For the text-containing cell, return its midpoint in (X, Y) coordinate format. 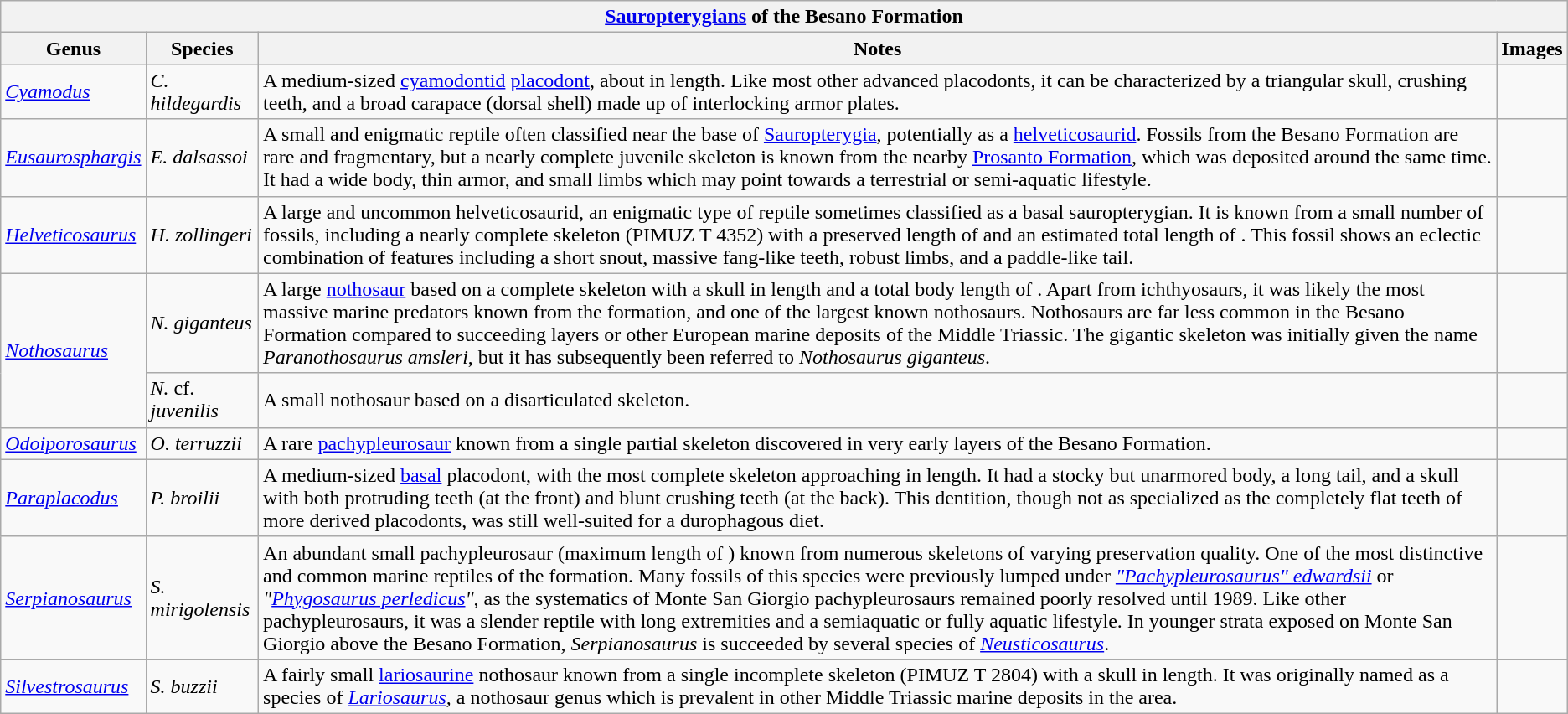
S. buzzii (203, 686)
Nothosaurus (74, 350)
A rare pachypleurosaur known from a single partial skeleton discovered in very early layers of the Besano Formation. (878, 443)
Genus (74, 49)
Notes (878, 49)
Paraplacodus (74, 498)
P. broilii (203, 498)
Eusaurosphargis (74, 158)
Sauropterygians of the Besano Formation (784, 17)
Species (203, 49)
S. mirigolensis (203, 598)
C. hildegardis (203, 92)
Serpianosaurus (74, 598)
O. terruzzii (203, 443)
Cyamodus (74, 92)
E. dalsassoi (203, 158)
Helveticosaurus (74, 235)
Odoiporosaurus (74, 443)
Images (1532, 49)
H. zollingeri (203, 235)
A small nothosaur based on a disarticulated skeleton. (878, 401)
N. giganteus (203, 323)
N. cf. juvenilis (203, 401)
Silvestrosaurus (74, 686)
